Find where the given text appears and provide that cell's center as [X, Y] coordinate. 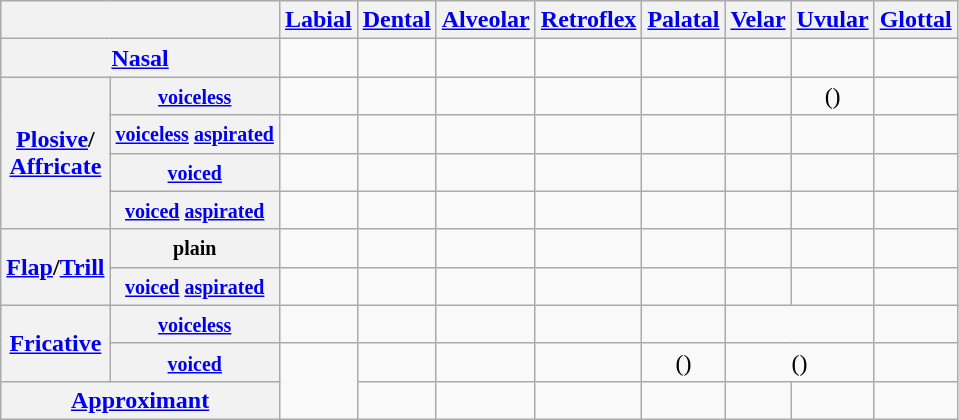
Approximant [140, 400]
Nasal [140, 58]
Velar [758, 20]
Alveolar [486, 20]
voiceless aspirated [194, 134]
Glottal [916, 20]
plain [194, 248]
Dental [396, 20]
Fricative [56, 343]
Labial [318, 20]
Palatal [684, 20]
Flap/Trill [56, 267]
Uvular [832, 20]
Retroflex [588, 20]
Plosive/Affricate [56, 153]
